Provide the [X, Y] coordinate of the cell's center where the given text is located.  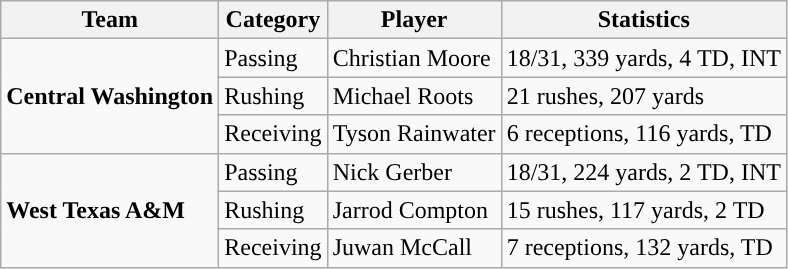
Jarrod Compton [414, 210]
Christian Moore [414, 58]
6 receptions, 116 yards, TD [644, 134]
Michael Roots [414, 96]
Player [414, 20]
7 receptions, 132 yards, TD [644, 248]
21 rushes, 207 yards [644, 96]
18/31, 339 yards, 4 TD, INT [644, 58]
Category [273, 20]
Tyson Rainwater [414, 134]
18/31, 224 yards, 2 TD, INT [644, 172]
Central Washington [110, 96]
West Texas A&M [110, 210]
Team [110, 20]
Juwan McCall [414, 248]
Statistics [644, 20]
15 rushes, 117 yards, 2 TD [644, 210]
Nick Gerber [414, 172]
